Provide the [X, Y] coordinate of the cell's center where the given text is located.  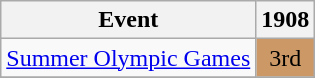
3rd [286, 58]
1908 [286, 20]
Event [128, 20]
Summer Olympic Games [128, 58]
